Identify which cell holds the provided text, then report its (X, Y) central coordinate. 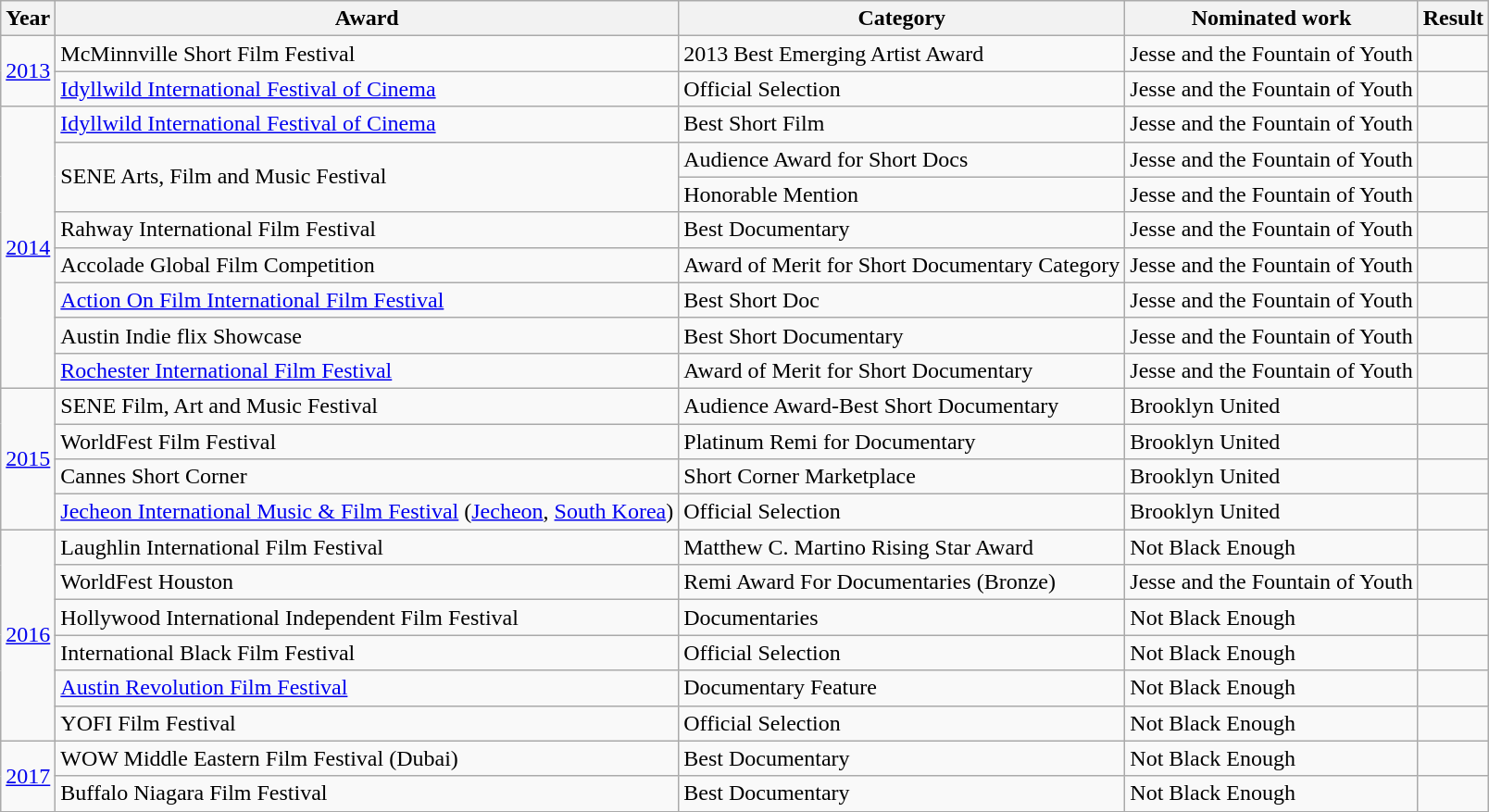
Award of Merit for Short Documentary Category (902, 265)
McMinnville Short Film Festival (367, 54)
SENE Arts, Film and Music Festival (367, 177)
Jecheon International Music & Film Festival (Jecheon, South Korea) (367, 512)
Nominated work (1271, 19)
Cannes Short Corner (367, 477)
Audience Award for Short Docs (902, 159)
Hollywood International Independent Film Festival (367, 618)
YOFI Film Festival (367, 723)
Audience Award-Best Short Documentary (902, 406)
2015 (28, 458)
Rochester International Film Festival (367, 370)
Laughlin International Film Festival (367, 547)
Austin Indie flix Showcase (367, 335)
Documentary Feature (902, 688)
Best Short Doc (902, 300)
2017 (28, 776)
Matthew C. Martino Rising Star Award (902, 547)
Short Corner Marketplace (902, 477)
Remi Award For Documentaries (Bronze) (902, 582)
Category (902, 19)
SENE Film, Art and Music Festival (367, 406)
2013 (28, 71)
Platinum Remi for Documentary (902, 442)
Best Short Film (902, 124)
WOW Middle Eastern Film Festival (Dubai) (367, 758)
Year (28, 19)
Best Short Documentary (902, 335)
WorldFest Film Festival (367, 442)
Award of Merit for Short Documentary (902, 370)
Documentaries (902, 618)
Accolade Global Film Competition (367, 265)
Honorable Mention (902, 194)
International Black Film Festival (367, 653)
2016 (28, 635)
Result (1453, 19)
Rahway International Film Festival (367, 230)
Action On Film International Film Festival (367, 300)
2014 (28, 247)
Austin Revolution Film Festival (367, 688)
WorldFest Houston (367, 582)
Buffalo Niagara Film Festival (367, 793)
Award (367, 19)
2013 Best Emerging Artist Award (902, 54)
